For the text-containing cell, return its midpoint in (X, Y) coordinate format. 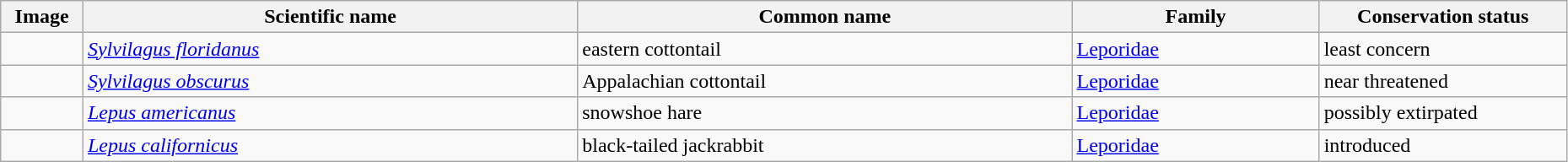
Sylvilagus obscurus (330, 81)
Image (42, 17)
Lepus californicus (330, 145)
Conservation status (1442, 17)
Family (1196, 17)
possibly extirpated (1442, 113)
snowshoe hare (825, 113)
introduced (1442, 145)
Sylvilagus floridanus (330, 49)
Scientific name (330, 17)
least concern (1442, 49)
black-tailed jackrabbit (825, 145)
Lepus americanus (330, 113)
eastern cottontail (825, 49)
Appalachian cottontail (825, 81)
near threatened (1442, 81)
Common name (825, 17)
